Scan for the cell matching the given text and deliver its [x, y] coordinate at center. 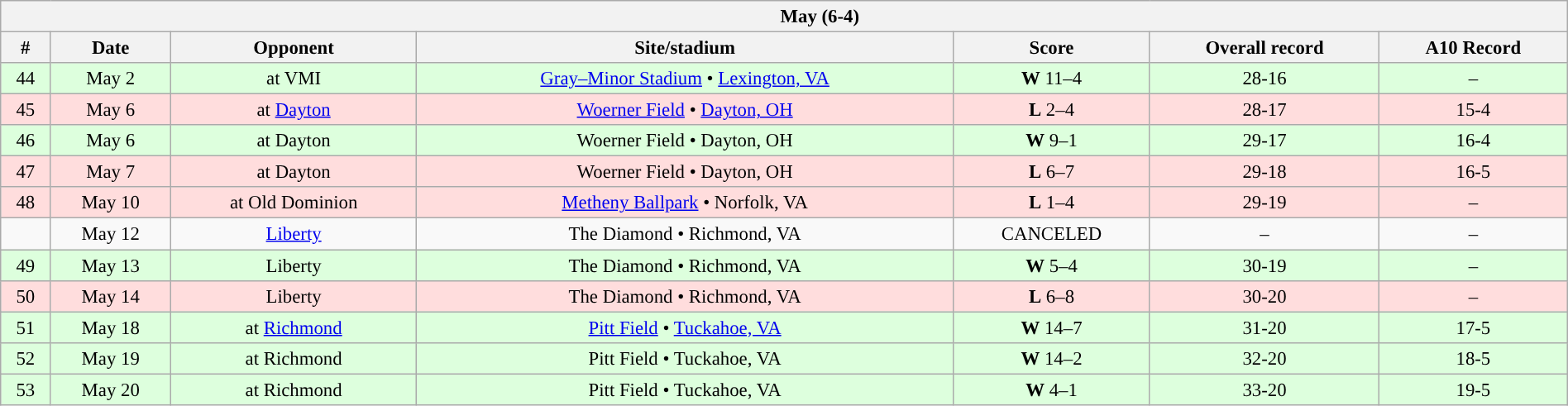
L 6–7 [1052, 172]
# [26, 47]
CANCELED [1052, 234]
May 14 [111, 296]
Metheny Ballpark • Norfolk, VA [685, 203]
16-4 [1474, 141]
53 [26, 389]
L 2–4 [1052, 110]
47 [26, 172]
51 [26, 327]
May 10 [111, 203]
44 [26, 79]
May 2 [111, 79]
28-16 [1264, 79]
18-5 [1474, 358]
30-19 [1264, 265]
W 5–4 [1052, 265]
45 [26, 110]
15-4 [1474, 110]
48 [26, 203]
L 6–8 [1052, 296]
31-20 [1264, 327]
May 7 [111, 172]
at Old Dominion [293, 203]
29-18 [1264, 172]
Overall record [1264, 47]
at VMI [293, 79]
May 18 [111, 327]
32-20 [1264, 358]
W 14–2 [1052, 358]
29-17 [1264, 141]
May (6-4) [784, 17]
May 13 [111, 265]
May 19 [111, 358]
A10 Record [1474, 47]
17-5 [1474, 327]
W 14–7 [1052, 327]
May 12 [111, 234]
Opponent [293, 47]
Gray–Minor Stadium • Lexington, VA [685, 79]
Date [111, 47]
L 1–4 [1052, 203]
W 4–1 [1052, 389]
50 [26, 296]
28-17 [1264, 110]
W 9–1 [1052, 141]
W 11–4 [1052, 79]
29-19 [1264, 203]
16-5 [1474, 172]
May 20 [111, 389]
33-20 [1264, 389]
46 [26, 141]
Site/stadium [685, 47]
52 [26, 358]
49 [26, 265]
30-20 [1264, 296]
19-5 [1474, 389]
Score [1052, 47]
